From the cell containing the given text, extract its center point as [X, Y] coordinate. 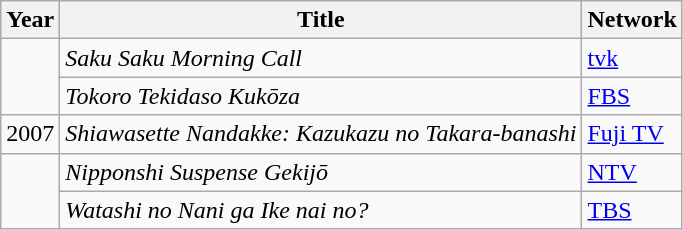
Saku Saku Morning Call [321, 58]
Fuji TV [632, 134]
Watashi no Nani ga Ike nai no? [321, 210]
Nipponshi Suspense Gekijō [321, 172]
TBS [632, 210]
Tokoro Tekidaso Kukōza [321, 96]
Year [30, 20]
Title [321, 20]
2007 [30, 134]
FBS [632, 96]
Shiawasette Nandakke: Kazukazu no Takara-banashi [321, 134]
Network [632, 20]
NTV [632, 172]
tvk [632, 58]
